Determine the [x, y] coordinate at the center of the cell enclosing the given text.  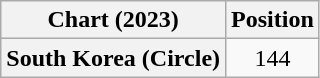
Position [273, 20]
South Korea (Circle) [114, 58]
Chart (2023) [114, 20]
144 [273, 58]
